Pinpoint the cell where the given text exists, returning its [x, y] midpoint coordinate. 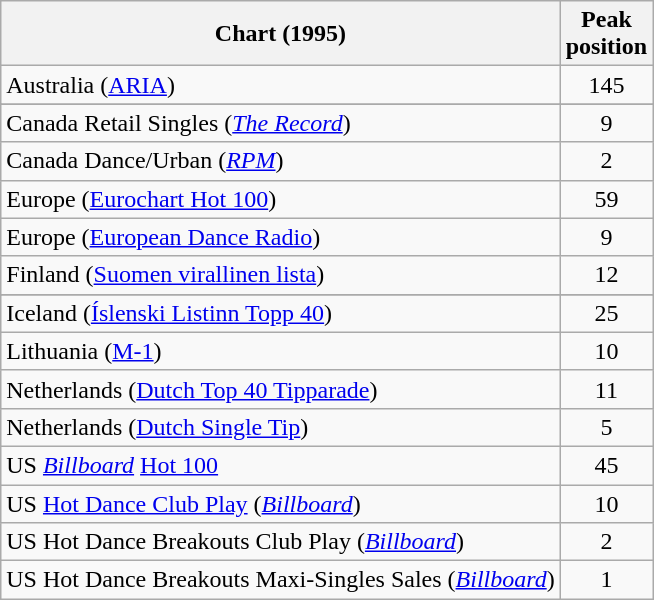
Netherlands (Dutch Top 40 Tipparade) [280, 389]
US Hot Dance Club Play (Billboard) [280, 503]
Australia (ARIA) [280, 85]
Peakposition [606, 34]
11 [606, 389]
Canada Retail Singles (The Record) [280, 123]
US Billboard Hot 100 [280, 465]
Chart (1995) [280, 34]
45 [606, 465]
Lithuania (M-1) [280, 351]
Netherlands (Dutch Single Tip) [280, 427]
5 [606, 427]
145 [606, 85]
Europe (European Dance Radio) [280, 237]
Finland (Suomen virallinen lista) [280, 275]
US Hot Dance Breakouts Maxi-Singles Sales (Billboard) [280, 580]
1 [606, 580]
Iceland (Íslenski Listinn Topp 40) [280, 313]
Europe (Eurochart Hot 100) [280, 199]
Canada Dance/Urban (RPM) [280, 161]
59 [606, 199]
25 [606, 313]
US Hot Dance Breakouts Club Play (Billboard) [280, 542]
12 [606, 275]
